Capture the cell that displays the provided text and extract its (x, y) central coordinate. 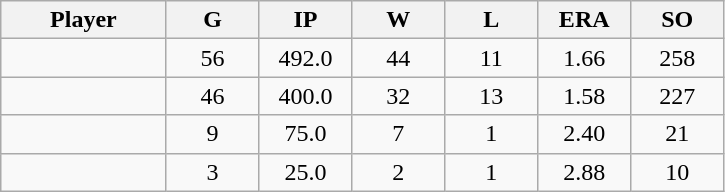
Player (84, 20)
25.0 (306, 172)
11 (492, 58)
21 (678, 134)
400.0 (306, 96)
227 (678, 96)
32 (398, 96)
2.88 (584, 172)
3 (212, 172)
44 (398, 58)
46 (212, 96)
1.58 (584, 96)
SO (678, 20)
ERA (584, 20)
258 (678, 58)
56 (212, 58)
G (212, 20)
492.0 (306, 58)
1.66 (584, 58)
IP (306, 20)
W (398, 20)
7 (398, 134)
9 (212, 134)
10 (678, 172)
2.40 (584, 134)
75.0 (306, 134)
13 (492, 96)
2 (398, 172)
L (492, 20)
